Search for the cell housing the specified text and yield its (x, y) center coordinate. 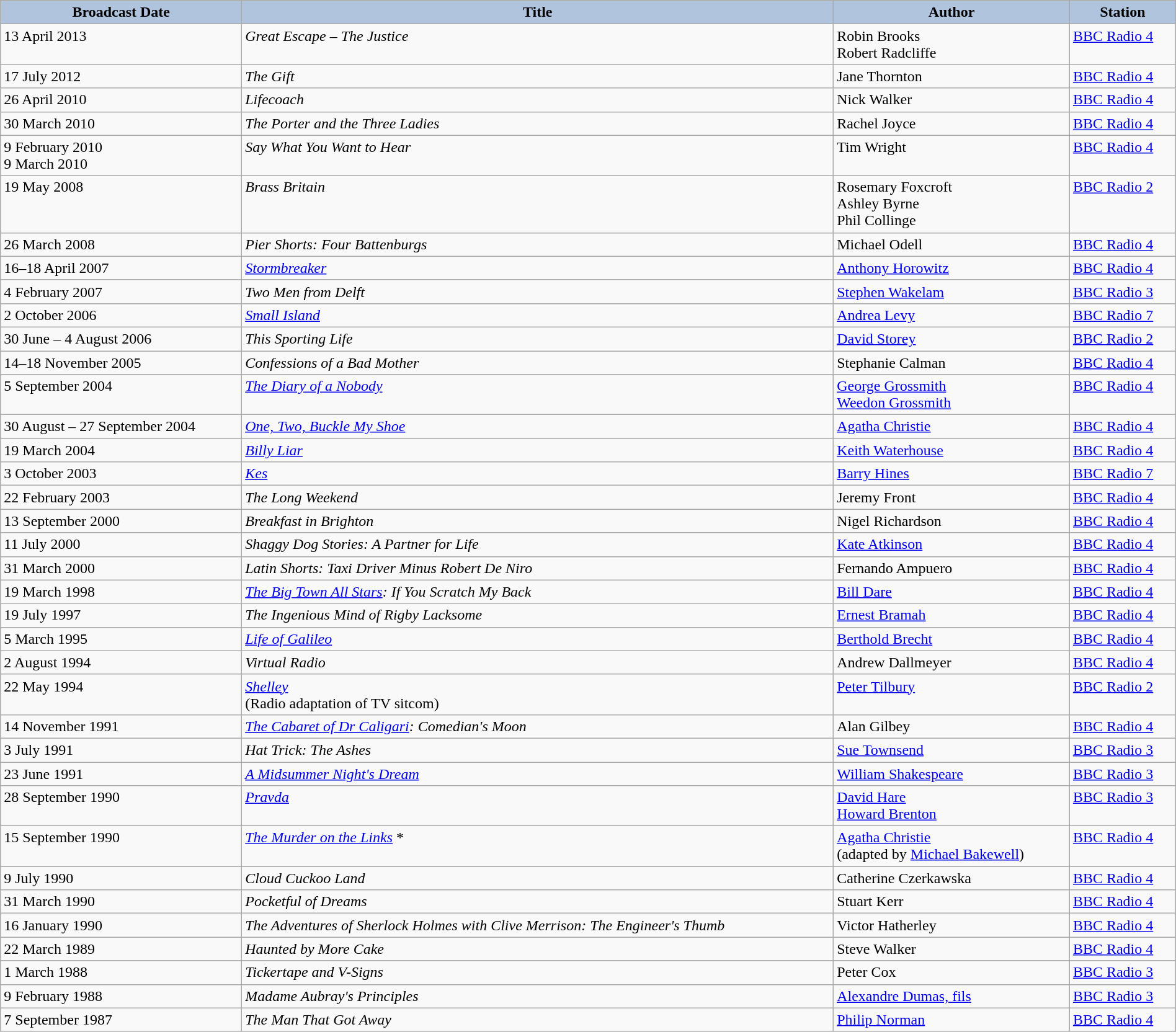
13 September 2000 (122, 521)
Say What You Want to Hear (538, 155)
Pocketful of Dreams (538, 902)
11 July 2000 (122, 545)
The Man That Got Away (538, 1020)
Great Escape – The Justice (538, 45)
Pravda (538, 806)
Stormbreaker (538, 268)
The Cabaret of Dr Caligari: Comedian's Moon (538, 726)
The Murder on the Links * (538, 846)
26 April 2010 (122, 100)
Life of Galileo (538, 639)
Andrew Dallmeyer (951, 662)
Agatha Christie (951, 427)
Station (1123, 12)
26 March 2008 (122, 244)
30 March 2010 (122, 123)
David Storey (951, 339)
Small Island (538, 315)
9 February 1988 (122, 996)
16 January 1990 (122, 925)
Broadcast Date (122, 12)
Cloud Cuckoo Land (538, 878)
Agatha Christie(adapted by Michael Bakewell) (951, 846)
14–18 November 2005 (122, 363)
Billy Liar (538, 450)
The Big Town All Stars: If You Scratch My Back (538, 592)
19 March 1998 (122, 592)
The Adventures of Sherlock Holmes with Clive Merrison: The Engineer's Thumb (538, 925)
31 March 1990 (122, 902)
19 July 1997 (122, 615)
William Shakespeare (951, 773)
22 March 1989 (122, 949)
Michael Odell (951, 244)
Stuart Kerr (951, 902)
Hat Trick: The Ashes (538, 750)
Madame Aubray's Principles (538, 996)
Alexandre Dumas, fils (951, 996)
Peter Cox (951, 972)
Kes (538, 474)
Jeremy Front (951, 497)
Two Men from Delft (538, 291)
Lifecoach (538, 100)
Berthold Brecht (951, 639)
Stephen Wakelam (951, 291)
3 October 2003 (122, 474)
Victor Hatherley (951, 925)
Haunted by More Cake (538, 949)
David HareHoward Brenton (951, 806)
3 July 1991 (122, 750)
23 June 1991 (122, 773)
Peter Tilbury (951, 695)
Steve Walker (951, 949)
1 March 1988 (122, 972)
4 February 2007 (122, 291)
A Midsummer Night's Dream (538, 773)
The Ingenious Mind of Rigby Lacksome (538, 615)
13 April 2013 (122, 45)
Author (951, 12)
Brass Britain (538, 204)
This Sporting Life (538, 339)
Pier Shorts: Four Battenburgs (538, 244)
Latin Shorts: Taxi Driver Minus Robert De Niro (538, 568)
George GrossmithWeedon Grossmith (951, 394)
One, Two, Buckle My Shoe (538, 427)
Fernando Ampuero (951, 568)
Shelley(Radio adaptation of TV sitcom) (538, 695)
The Diary of a Nobody (538, 394)
17 July 2012 (122, 76)
9 February 20109 March 2010 (122, 155)
Virtual Radio (538, 662)
Stephanie Calman (951, 363)
Tim Wright (951, 155)
9 July 1990 (122, 878)
15 September 1990 (122, 846)
Barry Hines (951, 474)
Nigel Richardson (951, 521)
30 August – 27 September 2004 (122, 427)
2 August 1994 (122, 662)
19 March 2004 (122, 450)
The Porter and the Three Ladies (538, 123)
Sue Townsend (951, 750)
28 September 1990 (122, 806)
Anthony Horowitz (951, 268)
Alan Gilbey (951, 726)
5 September 2004 (122, 394)
Bill Dare (951, 592)
2 October 2006 (122, 315)
Kate Atkinson (951, 545)
19 May 2008 (122, 204)
Rosemary FoxcroftAshley ByrnePhil Collinge (951, 204)
The Gift (538, 76)
22 May 1994 (122, 695)
16–18 April 2007 (122, 268)
Jane Thornton (951, 76)
Nick Walker (951, 100)
Title (538, 12)
Breakfast in Brighton (538, 521)
Andrea Levy (951, 315)
22 February 2003 (122, 497)
The Long Weekend (538, 497)
Confessions of a Bad Mother (538, 363)
30 June – 4 August 2006 (122, 339)
Catherine Czerkawska (951, 878)
31 March 2000 (122, 568)
14 November 1991 (122, 726)
Ernest Bramah (951, 615)
Shaggy Dog Stories: A Partner for Life (538, 545)
5 March 1995 (122, 639)
Rachel Joyce (951, 123)
Tickertape and V-Signs (538, 972)
Robin BrooksRobert Radcliffe (951, 45)
7 September 1987 (122, 1020)
Keith Waterhouse (951, 450)
Philip Norman (951, 1020)
